Scan for the cell matching the given text and deliver its [X, Y] coordinate at center. 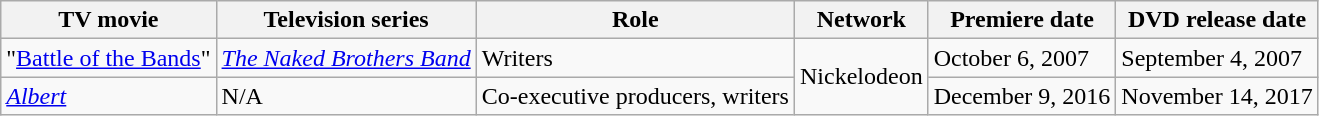
"Battle of the Bands" [108, 58]
November 14, 2017 [1217, 96]
Network [861, 20]
October 6, 2007 [1022, 58]
Writers [635, 58]
DVD release date [1217, 20]
Premiere date [1022, 20]
September 4, 2007 [1217, 58]
The Naked Brothers Band [346, 58]
Albert [108, 96]
Co-executive producers, writers [635, 96]
Television series [346, 20]
Role [635, 20]
TV movie [108, 20]
December 9, 2016 [1022, 96]
N/A [346, 96]
Nickelodeon [861, 77]
